Identify which cell holds the provided text, then report its (X, Y) central coordinate. 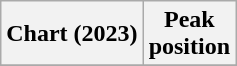
Peakposition (189, 34)
Chart (2023) (72, 34)
